Search for the cell housing the specified text and yield its (X, Y) center coordinate. 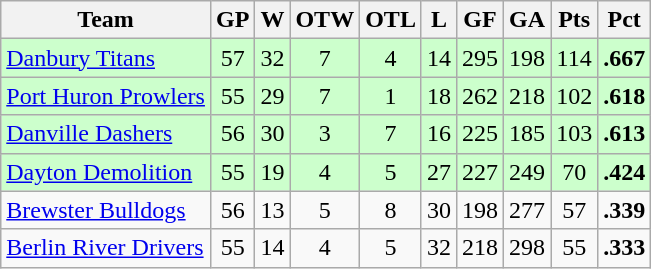
Danbury Titans (106, 58)
19 (272, 172)
OTW (325, 20)
Team (106, 20)
L (438, 20)
3 (325, 134)
8 (391, 210)
Berlin River Drivers (106, 248)
70 (574, 172)
114 (574, 58)
W (272, 20)
.667 (624, 58)
18 (438, 96)
103 (574, 134)
13 (272, 210)
.424 (624, 172)
.613 (624, 134)
27 (438, 172)
225 (480, 134)
GA (528, 20)
.333 (624, 248)
.618 (624, 96)
Pts (574, 20)
16 (438, 134)
298 (528, 248)
GF (480, 20)
Brewster Bulldogs (106, 210)
OTL (391, 20)
262 (480, 96)
249 (528, 172)
.339 (624, 210)
227 (480, 172)
Danville Dashers (106, 134)
277 (528, 210)
185 (528, 134)
102 (574, 96)
295 (480, 58)
29 (272, 96)
Dayton Demolition (106, 172)
GP (232, 20)
Port Huron Prowlers (106, 96)
1 (391, 96)
Pct (624, 20)
